Capture the cell that displays the provided text and extract its [X, Y] central coordinate. 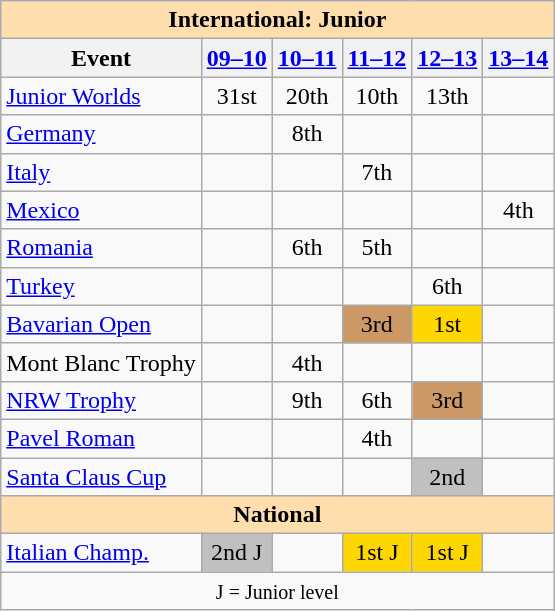
12–13 [448, 58]
13th [448, 96]
5th [377, 248]
Pavel Roman [101, 438]
Turkey [101, 286]
Romania [101, 248]
13–14 [518, 58]
Mont Blanc Trophy [101, 362]
International: Junior [278, 20]
National [278, 515]
J = Junior level [278, 591]
9th [307, 400]
10–11 [307, 58]
Italian Champ. [101, 553]
Mexico [101, 210]
Junior Worlds [101, 96]
10th [377, 96]
31st [236, 96]
2nd J [236, 553]
Italy [101, 172]
09–10 [236, 58]
Event [101, 58]
Santa Claus Cup [101, 477]
NRW Trophy [101, 400]
2nd [448, 477]
Bavarian Open [101, 324]
20th [307, 96]
7th [377, 172]
8th [307, 134]
11–12 [377, 58]
Germany [101, 134]
1st [448, 324]
